Provide the (X, Y) coordinate of the cell's center where the given text is located.  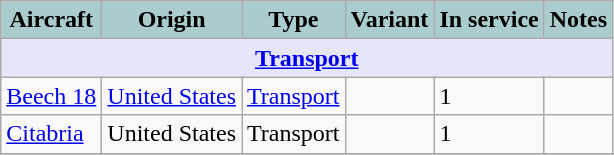
Origin (172, 20)
In service (489, 20)
Type (294, 20)
Beech 18 (52, 96)
Citabria (52, 134)
Aircraft (52, 20)
Variant (390, 20)
Notes (578, 20)
